Scan for the cell matching the given text and deliver its (x, y) coordinate at center. 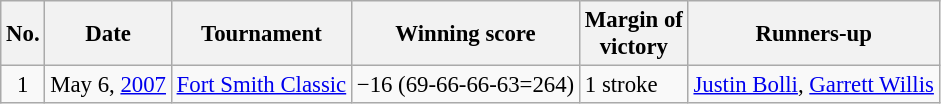
Fort Smith Classic (261, 85)
No. (23, 34)
1 (23, 85)
May 6, 2007 (108, 85)
1 stroke (634, 85)
−16 (69-66-66-63=264) (465, 85)
Margin ofvictory (634, 34)
Tournament (261, 34)
Justin Bolli, Garrett Willis (814, 85)
Date (108, 34)
Winning score (465, 34)
Runners-up (814, 34)
